Detect which cell encompasses the target text, then output its (X, Y) center coordinate. 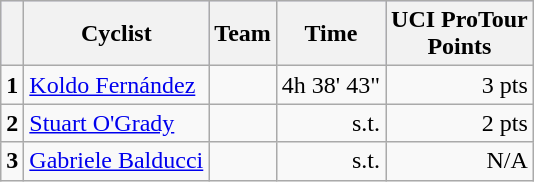
UCI ProTourPoints (460, 34)
Stuart O'Grady (116, 123)
3 (12, 161)
Time (330, 34)
2 pts (460, 123)
Gabriele Balducci (116, 161)
4h 38' 43" (330, 85)
Cyclist (116, 34)
2 (12, 123)
1 (12, 85)
Team (243, 34)
N/A (460, 161)
3 pts (460, 85)
Koldo Fernández (116, 85)
